Pinpoint the cell where the given text exists, returning its (x, y) midpoint coordinate. 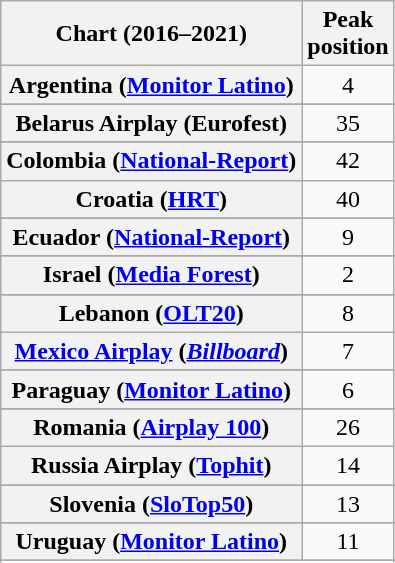
26 (348, 427)
Colombia (National-Report) (152, 161)
14 (348, 465)
Romania (Airplay 100) (152, 427)
Ecuador (National-Report) (152, 237)
Lebanon (OLT20) (152, 313)
Slovenia (SloTop50) (152, 503)
Uruguay (Monitor Latino) (152, 542)
2 (348, 275)
Paraguay (Monitor Latino) (152, 389)
7 (348, 351)
8 (348, 313)
40 (348, 199)
Croatia (HRT) (152, 199)
Russia Airplay (Tophit) (152, 465)
4 (348, 85)
11 (348, 542)
Argentina (Monitor Latino) (152, 85)
Belarus Airplay (Eurofest) (152, 123)
Chart (2016–2021) (152, 34)
42 (348, 161)
Peak position (348, 34)
Mexico Airplay (Billboard) (152, 351)
9 (348, 237)
13 (348, 503)
Israel (Media Forest) (152, 275)
35 (348, 123)
6 (348, 389)
